Scan for the cell matching the given text and deliver its (X, Y) coordinate at center. 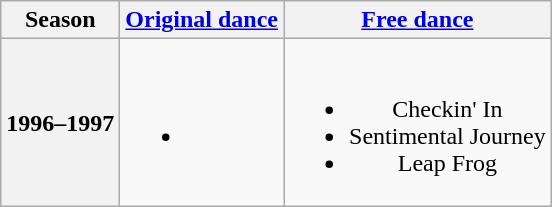
Checkin' In Sentimental Journey Leap Frog (418, 122)
Original dance (202, 20)
Free dance (418, 20)
Season (60, 20)
1996–1997 (60, 122)
